Return [x, y] of the center of cell containing provided text 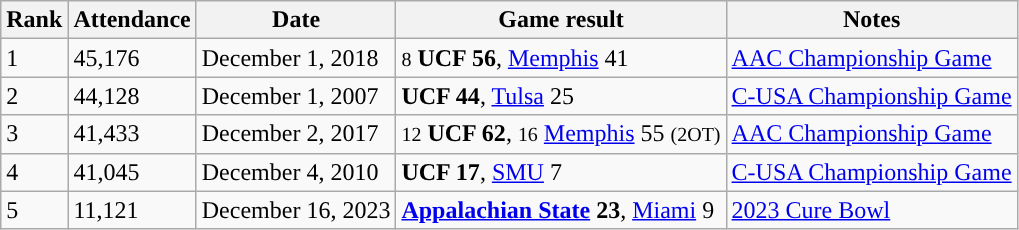
December 16, 2023 [296, 210]
Attendance [132, 20]
41,433 [132, 134]
2023 Cure Bowl [872, 210]
4 [34, 172]
8 UCF 56, Memphis 41 [561, 58]
December 1, 2007 [296, 96]
December 4, 2010 [296, 172]
Notes [872, 20]
December 1, 2018 [296, 58]
44,128 [132, 96]
UCF 17, SMU 7 [561, 172]
UCF 44, Tulsa 25 [561, 96]
Game result [561, 20]
December 2, 2017 [296, 134]
2 [34, 96]
Date [296, 20]
12 UCF 62, 16 Memphis 55 (2OT) [561, 134]
45,176 [132, 58]
Appalachian State 23, Miami 9 [561, 210]
11,121 [132, 210]
1 [34, 58]
5 [34, 210]
Rank [34, 20]
41,045 [132, 172]
3 [34, 134]
